Detect which cell encompasses the target text, then output its [X, Y] center coordinate. 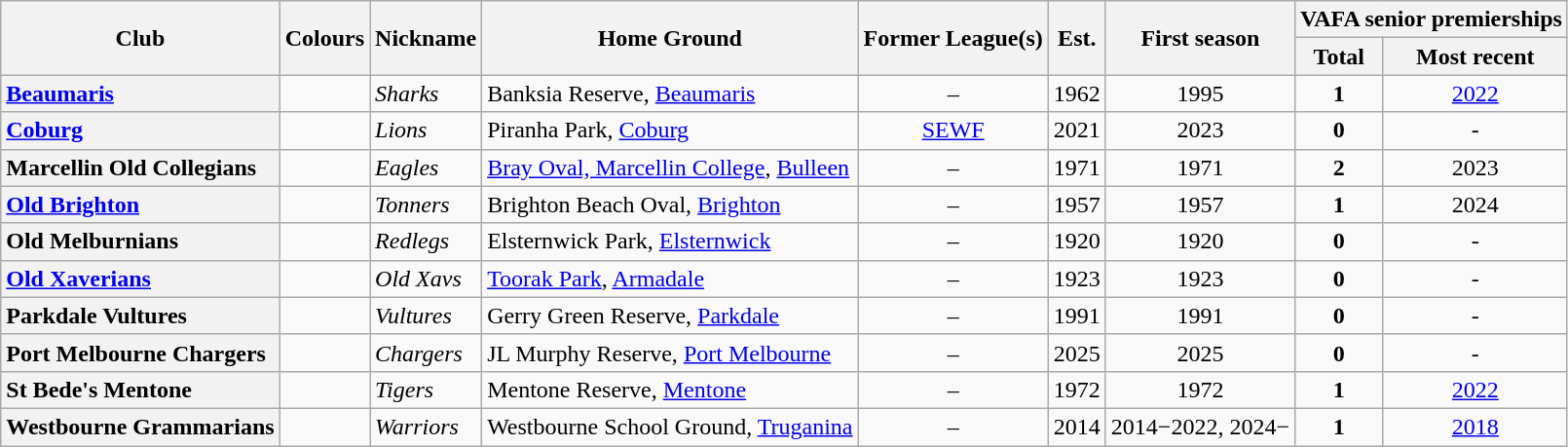
2 [1338, 168]
Redlegs [427, 242]
Marcellin Old Collegians [140, 168]
Colours [324, 38]
Eagles [427, 168]
Total [1338, 56]
Piranha Park, Coburg [670, 130]
Most recent [1475, 56]
Gerry Green Reserve, Parkdale [670, 316]
Old Melburnians [140, 242]
Warriors [427, 427]
Banksia Reserve, Beaumaris [670, 93]
Vultures [427, 316]
Tigers [427, 390]
Westbourne Grammarians [140, 427]
Nickname [427, 38]
2021 [1077, 130]
1995 [1200, 93]
Tonners [427, 205]
Former League(s) [952, 38]
Parkdale Vultures [140, 316]
2014 [1077, 427]
Elsternwick Park, Elsternwick [670, 242]
1962 [1077, 93]
First season [1200, 38]
Port Melbourne Chargers [140, 353]
Chargers [427, 353]
Sharks [427, 93]
2024 [1475, 205]
JL Murphy Reserve, Port Melbourne [670, 353]
St Bede's Mentone [140, 390]
Est. [1077, 38]
Lions [427, 130]
Westbourne School Ground, Truganina [670, 427]
Old Brighton [140, 205]
Club [140, 38]
2014−2022, 2024− [1200, 427]
2018 [1475, 427]
SEWF [952, 130]
Old Xaverians [140, 279]
Old Xavs [427, 279]
Brighton Beach Oval, Brighton [670, 205]
VAFA senior premierships [1431, 19]
Mentone Reserve, Mentone [670, 390]
Beaumaris [140, 93]
Coburg [140, 130]
Bray Oval, Marcellin College, Bulleen [670, 168]
Toorak Park, Armadale [670, 279]
Home Ground [670, 38]
